Find where the given text appears and provide that cell's center as [X, Y] coordinate. 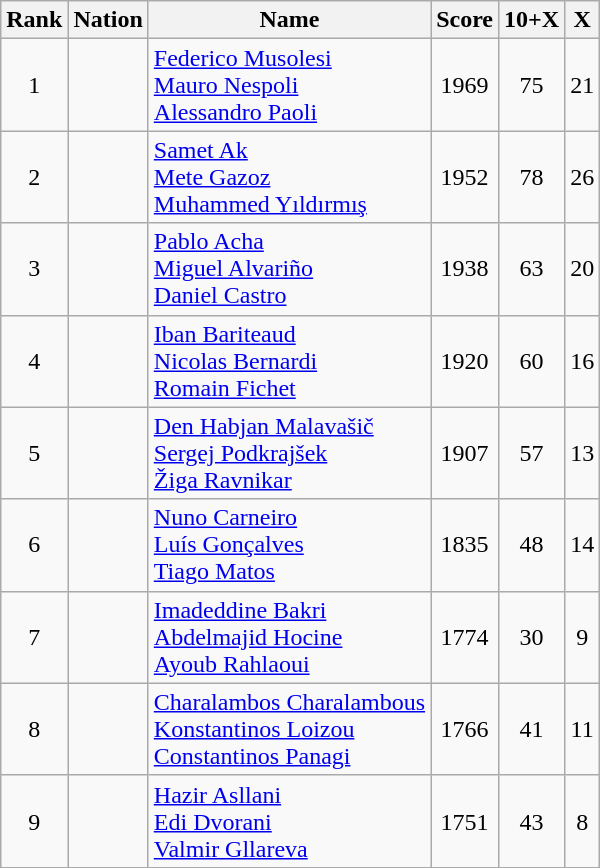
3 [34, 269]
Iban BariteaudNicolas BernardiRomain Fichet [289, 361]
26 [582, 177]
1835 [465, 545]
1920 [465, 361]
Nation [108, 20]
4 [34, 361]
1938 [465, 269]
Samet AkMete GazozMuhammed Yıldırmış [289, 177]
Den Habjan MalavašičSergej PodkrajšekŽiga Ravnikar [289, 453]
75 [532, 85]
1952 [465, 177]
Name [289, 20]
11 [582, 729]
48 [532, 545]
57 [532, 453]
20 [582, 269]
5 [34, 453]
Imadeddine BakriAbdelmajid HocineAyoub Rahlaoui [289, 637]
10+X [532, 20]
1969 [465, 85]
2 [34, 177]
13 [582, 453]
60 [532, 361]
78 [532, 177]
Rank [34, 20]
Pablo AchaMiguel AlvariñoDaniel Castro [289, 269]
Nuno CarneiroLuís GonçalvesTiago Matos [289, 545]
1907 [465, 453]
1751 [465, 821]
30 [532, 637]
Federico MusolesiMauro NespoliAlessandro Paoli [289, 85]
1774 [465, 637]
Hazir AsllaniEdi DvoraniValmir Gllareva [289, 821]
X [582, 20]
Score [465, 20]
21 [582, 85]
63 [532, 269]
43 [532, 821]
6 [34, 545]
14 [582, 545]
41 [532, 729]
1 [34, 85]
1766 [465, 729]
16 [582, 361]
7 [34, 637]
Charalambos CharalambousKonstantinos LoizouConstantinos Panagi [289, 729]
